Scan for the cell matching the given text and deliver its (x, y) coordinate at center. 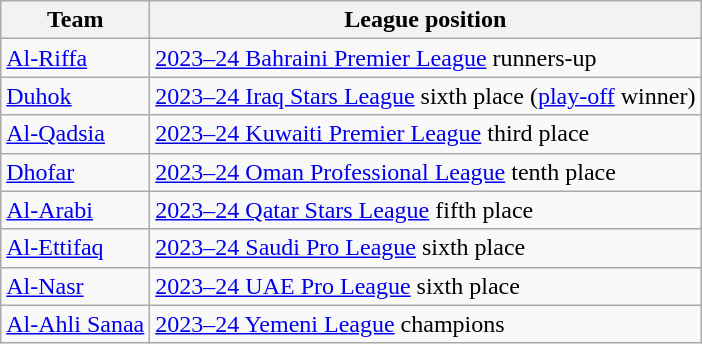
Al-Qadsia (76, 134)
2023–24 Saudi Pro League sixth place (426, 248)
2023–24 UAE Pro League sixth place (426, 286)
2023–24 Oman Professional League tenth place (426, 172)
Duhok (76, 96)
Al-Nasr (76, 286)
Al-Ahli Sanaa (76, 324)
2023–24 Iraq Stars League sixth place (play-off winner) (426, 96)
League position (426, 20)
2023–24 Kuwaiti Premier League third place (426, 134)
Dhofar (76, 172)
Al-Arabi (76, 210)
2023–24 Qatar Stars League fifth place (426, 210)
Al-Riffa (76, 58)
2023–24 Bahraini Premier League runners-up (426, 58)
2023–24 Yemeni League champions (426, 324)
Al-Ettifaq (76, 248)
Team (76, 20)
